For the text-containing cell, return its midpoint in (X, Y) coordinate format. 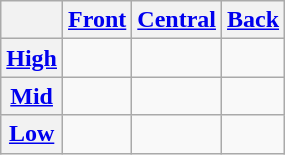
Low (32, 134)
Front (98, 20)
Back (254, 20)
High (32, 58)
Mid (32, 96)
Central (177, 20)
